Locate the cell with the specified text and output its [x, y] center coordinate. 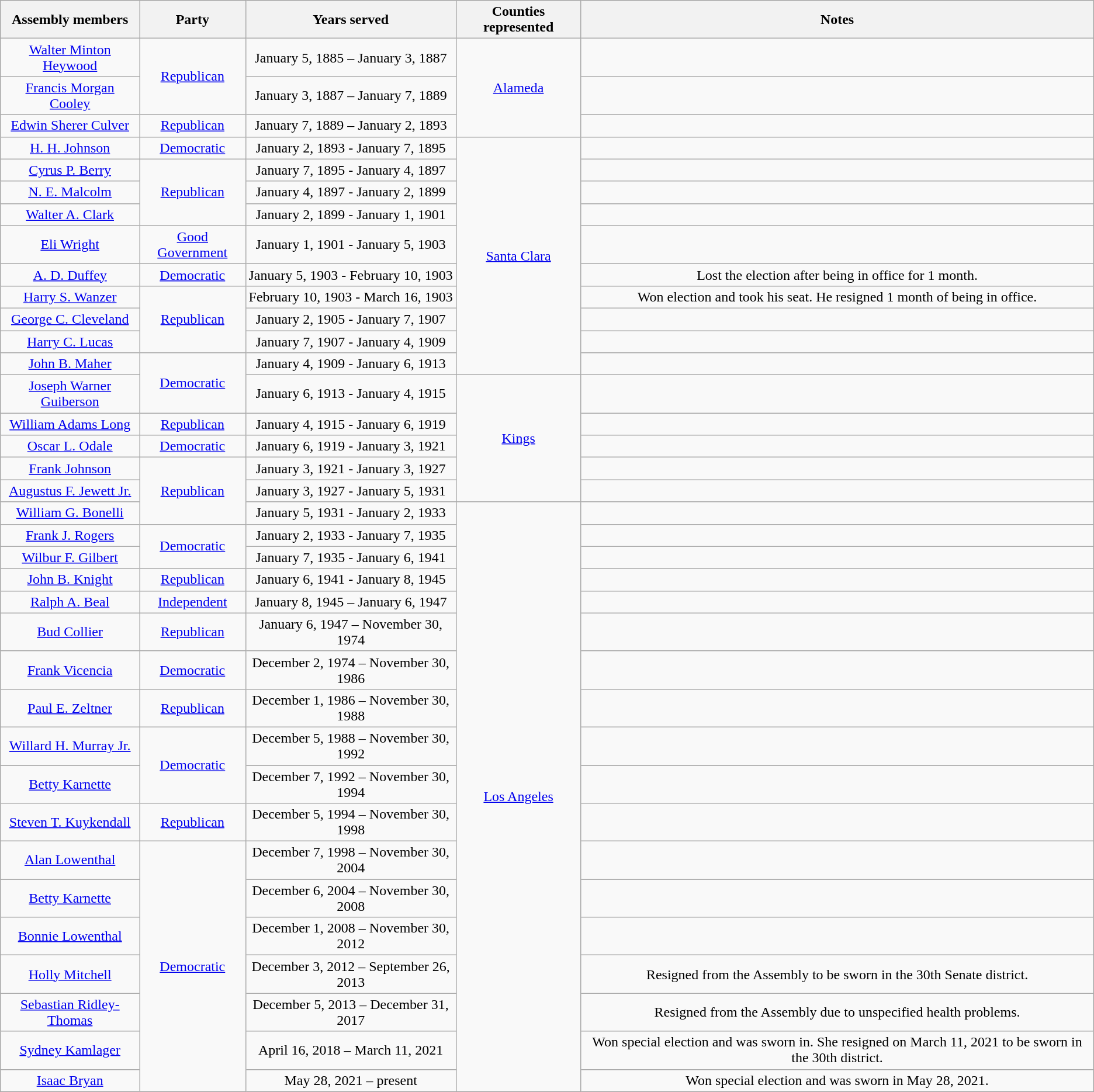
January 5, 1885 – January 3, 1887 [351, 57]
January 8, 1945 – January 6, 1947 [351, 602]
January 2, 1899 - January 1, 1901 [351, 214]
January 7, 1935 - January 6, 1941 [351, 557]
Los Angeles [518, 797]
Eli Wright [70, 244]
William G. Bonelli [70, 513]
Won special election and was sworn in. She resigned on March 11, 2021 to be sworn in the 30th district. [837, 1051]
January 7, 1907 - January 4, 1909 [351, 342]
Steven T. Kuykendall [70, 823]
Paul E. Zeltner [70, 708]
Resigned from the Assembly to be sworn in the 30th Senate district. [837, 975]
Walter A. Clark [70, 214]
John B. Maher [70, 364]
January 2, 1933 - January 7, 1935 [351, 535]
Kings [518, 438]
Alameda [518, 88]
January 6, 1941 - January 8, 1945 [351, 580]
N. E. Malcolm [70, 192]
Edwin Sherer Culver [70, 126]
January 2, 1893 - January 7, 1895 [351, 148]
Isaac Bryan [70, 1080]
Frank Johnson [70, 469]
Bud Collier [70, 632]
December 6, 2004 – November 30, 2008 [351, 899]
Wilbur F. Gilbert [70, 557]
January 5, 1903 - February 10, 1903 [351, 275]
January 5, 1931 - January 2, 1933 [351, 513]
April 16, 2018 – March 11, 2021 [351, 1051]
January 6, 1947 – November 30, 1974 [351, 632]
Sebastian Ridley-Thomas [70, 1012]
Harry S. Wanzer [70, 297]
January 7, 1895 - January 4, 1897 [351, 170]
Lost the election after being in office for 1 month. [837, 275]
Won special election and was sworn in May 28, 2021. [837, 1080]
Won election and took his seat. He resigned 1 month of being in office. [837, 297]
Holly Mitchell [70, 975]
Augustus F. Jewett Jr. [70, 491]
Resigned from the Assembly due to unspecified health problems. [837, 1012]
John B. Knight [70, 580]
Harry C. Lucas [70, 342]
Independent [193, 602]
January 3, 1921 - January 3, 1927 [351, 469]
January 6, 1919 - January 3, 1921 [351, 446]
Good Government [193, 244]
December 1, 1986 – November 30, 1988 [351, 708]
January 3, 1927 - January 5, 1931 [351, 491]
Years served [351, 20]
January 7, 1889 – January 2, 1893 [351, 126]
William Adams Long [70, 424]
January 3, 1887 – January 7, 1889 [351, 96]
December 5, 2013 – December 31, 2017 [351, 1012]
Notes [837, 20]
Oscar L. Odale [70, 446]
December 2, 1974 – November 30, 1986 [351, 670]
Santa Clara [518, 256]
December 7, 1998 – November 30, 2004 [351, 860]
Ralph A. Beal [70, 602]
Francis Morgan Cooley [70, 96]
Walter Minton Heywood [70, 57]
Party [193, 20]
December 7, 1992 – November 30, 1994 [351, 784]
December 1, 2008 – November 30, 2012 [351, 936]
Counties represented [518, 20]
Frank Vicencia [70, 670]
George C. Cleveland [70, 319]
May 28, 2021 – present [351, 1080]
A. D. Duffey [70, 275]
Frank J. Rogers [70, 535]
Assembly members [70, 20]
Alan Lowenthal [70, 860]
Willard H. Murray Jr. [70, 746]
January 1, 1901 - January 5, 1903 [351, 244]
December 5, 1988 – November 30, 1992 [351, 746]
December 5, 1994 – November 30, 1998 [351, 823]
January 4, 1909 - January 6, 1913 [351, 364]
January 6, 1913 - January 4, 1915 [351, 394]
Joseph Warner Guiberson [70, 394]
February 10, 1903 - March 16, 1903 [351, 297]
Bonnie Lowenthal [70, 936]
Cyrus P. Berry [70, 170]
Sydney Kamlager [70, 1051]
January 4, 1897 - January 2, 1899 [351, 192]
H. H. Johnson [70, 148]
January 2, 1905 - January 7, 1907 [351, 319]
December 3, 2012 – September 26, 2013 [351, 975]
January 4, 1915 - January 6, 1919 [351, 424]
